For the text-containing cell, return its midpoint in (x, y) coordinate format. 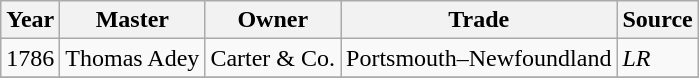
1786 (30, 58)
Year (30, 20)
Thomas Adey (132, 58)
Owner (273, 20)
Master (132, 20)
LR (658, 58)
Trade (479, 20)
Portsmouth–Newfoundland (479, 58)
Source (658, 20)
Carter & Co. (273, 58)
